Find where the given text appears and provide that cell's center as (x, y) coordinate. 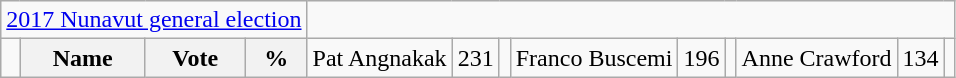
Franco Buscemi (594, 58)
231 (476, 58)
2017 Nunavut general election (154, 20)
Vote (195, 58)
Anne Crawford (816, 58)
% (276, 58)
Name (82, 58)
134 (920, 58)
196 (702, 58)
Pat Angnakak (380, 58)
